Search for the cell housing the specified text and yield its (x, y) center coordinate. 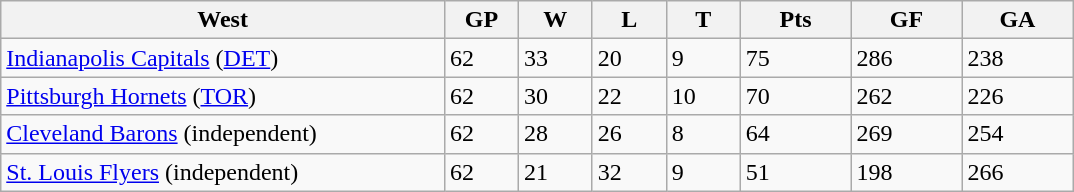
West (223, 20)
32 (629, 172)
198 (906, 172)
262 (906, 96)
T (703, 20)
22 (629, 96)
51 (796, 172)
70 (796, 96)
21 (555, 172)
33 (555, 58)
Cleveland Barons (independent) (223, 134)
Pittsburgh Hornets (TOR) (223, 96)
238 (1018, 58)
GP (481, 20)
GA (1018, 20)
226 (1018, 96)
10 (703, 96)
L (629, 20)
28 (555, 134)
20 (629, 58)
GF (906, 20)
Indianapolis Capitals (DET) (223, 58)
75 (796, 58)
254 (1018, 134)
269 (906, 134)
286 (906, 58)
26 (629, 134)
8 (703, 134)
266 (1018, 172)
30 (555, 96)
64 (796, 134)
W (555, 20)
Pts (796, 20)
St. Louis Flyers (independent) (223, 172)
